For the text-containing cell, return its midpoint in [x, y] coordinate format. 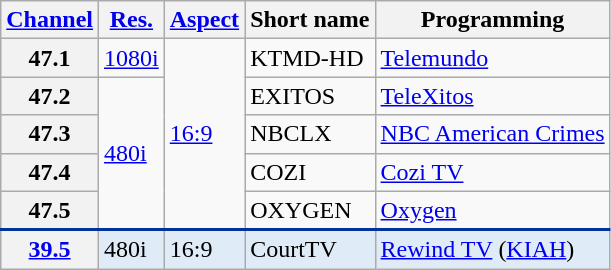
47.2 [50, 96]
Oxygen [492, 210]
Cozi TV [492, 172]
KTMD-HD [310, 58]
TeleXitos [492, 96]
Res. [132, 20]
Short name [310, 20]
EXITOS [310, 96]
OXYGEN [310, 210]
Telemundo [492, 58]
NBCLX [310, 134]
47.4 [50, 172]
47.5 [50, 210]
COZI [310, 172]
1080i [132, 58]
Channel [50, 20]
NBC American Crimes [492, 134]
Aspect [204, 20]
47.3 [50, 134]
39.5 [50, 250]
CourtTV [310, 250]
47.1 [50, 58]
Rewind TV (KIAH) [492, 250]
Programming [492, 20]
